Locate the cell with the specified text and output its (X, Y) center coordinate. 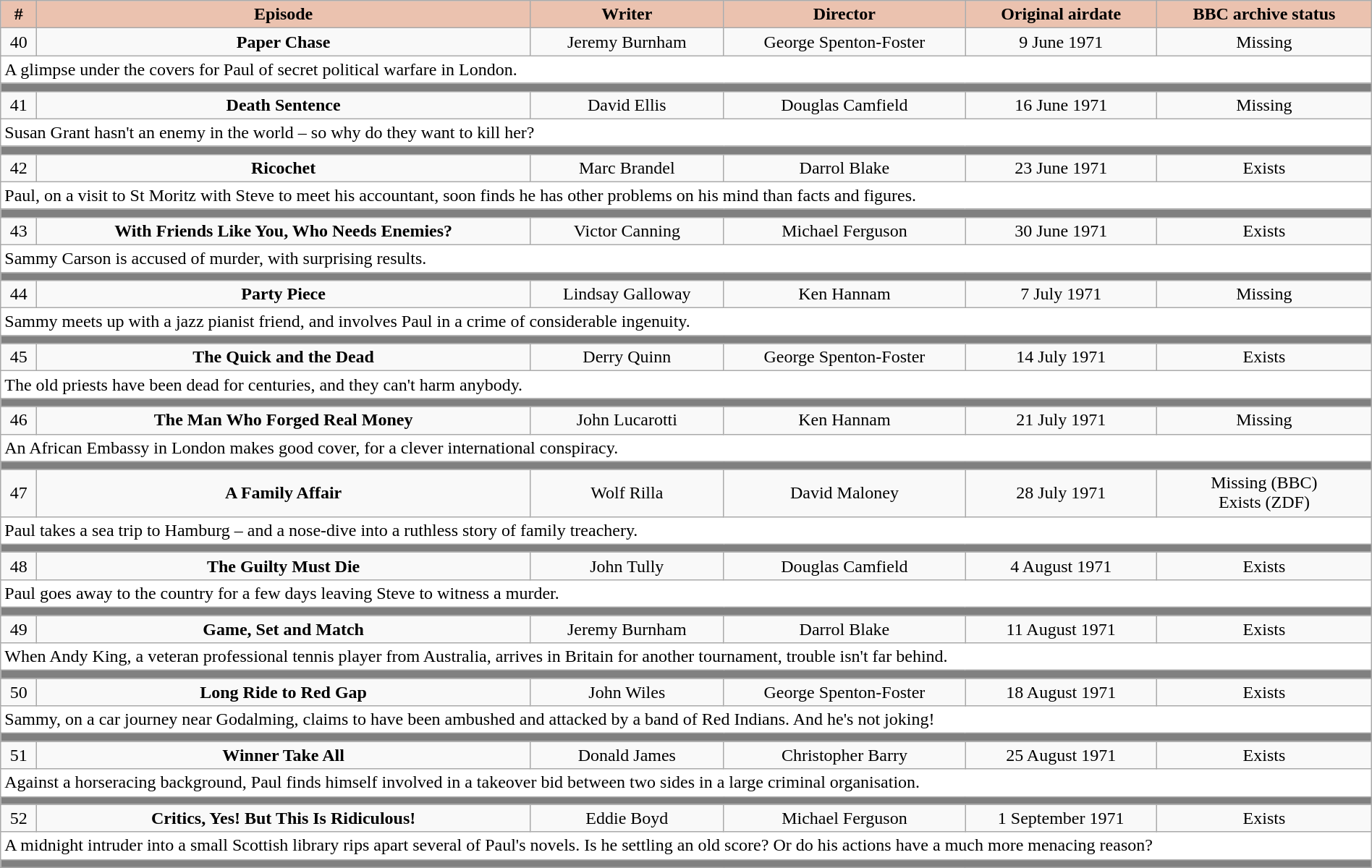
Lindsay Galloway (627, 294)
45 (19, 357)
49 (19, 629)
Game, Set and Match (284, 629)
25 August 1971 (1061, 755)
Wolf Rilla (627, 493)
David Ellis (627, 105)
28 July 1971 (1061, 493)
Susan Grant hasn't an enemy in the world – so why do they want to kill her? (686, 132)
Paul takes a sea trip to Hamburg – and a nose-dive into a ruthless story of family treachery. (686, 530)
11 August 1971 (1061, 629)
43 (19, 231)
The Quick and the Dead (284, 357)
BBC archive status (1265, 14)
Sammy meets up with a jazz pianist friend, and involves Paul in a crime of considerable ingenuity. (686, 322)
9 June 1971 (1061, 42)
51 (19, 755)
Missing (BBC)Exists (ZDF) (1265, 493)
A Family Affair (284, 493)
Death Sentence (284, 105)
John Lucarotti (627, 420)
40 (19, 42)
Long Ride to Red Gap (284, 692)
Victor Canning (627, 231)
21 July 1971 (1061, 420)
Paper Chase (284, 42)
23 June 1971 (1061, 168)
The old priests have been dead for centuries, and they can't harm anybody. (686, 385)
Marc Brandel (627, 168)
44 (19, 294)
52 (19, 818)
John Tully (627, 566)
John Wiles (627, 692)
14 July 1971 (1061, 357)
The Man Who Forged Real Money (284, 420)
When Andy King, a veteran professional tennis player from Australia, arrives in Britain for another tournament, trouble isn't far behind. (686, 657)
1 September 1971 (1061, 818)
16 June 1971 (1061, 105)
50 (19, 692)
Against a horseracing background, Paul finds himself involved in a takeover bid between two sides in a large criminal organisation. (686, 783)
Donald James (627, 755)
Critics, Yes! But This Is Ridiculous! (284, 818)
An African Embassy in London makes good cover, for a clever international conspiracy. (686, 448)
Sammy Carson is accused of murder, with surprising results. (686, 258)
Ricochet (284, 168)
Paul goes away to the country for a few days leaving Steve to witness a murder. (686, 593)
A glimpse under the covers for Paul of secret political warfare in London. (686, 69)
Winner Take All (284, 755)
# (19, 14)
4 August 1971 (1061, 566)
Writer (627, 14)
Sammy, on a car journey near Godalming, claims to have been ambushed and attacked by a band of Red Indians. And he's not joking! (686, 720)
With Friends Like You, Who Needs Enemies? (284, 231)
David Maloney (844, 493)
Original airdate (1061, 14)
47 (19, 493)
18 August 1971 (1061, 692)
The Guilty Must Die (284, 566)
48 (19, 566)
Derry Quinn (627, 357)
41 (19, 105)
Director (844, 14)
46 (19, 420)
30 June 1971 (1061, 231)
Christopher Barry (844, 755)
Eddie Boyd (627, 818)
Episode (284, 14)
Party Piece (284, 294)
Paul, on a visit to St Moritz with Steve to meet his accountant, soon finds he has other problems on his mind than facts and figures. (686, 195)
42 (19, 168)
7 July 1971 (1061, 294)
